Provide the [x, y] coordinate of the cell's center where the given text is located.  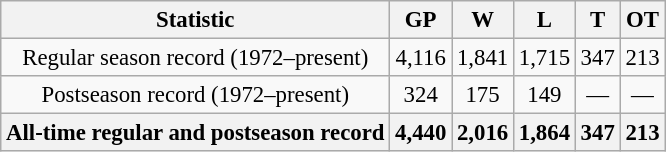
149 [544, 95]
GP [421, 20]
4,116 [421, 58]
Regular season record (1972–present) [196, 58]
175 [483, 95]
OT [642, 20]
4,440 [421, 133]
L [544, 20]
1,864 [544, 133]
All-time regular and postseason record [196, 133]
1,841 [483, 58]
Postseason record (1972–present) [196, 95]
T [598, 20]
324 [421, 95]
2,016 [483, 133]
W [483, 20]
1,715 [544, 58]
Statistic [196, 20]
